Return the (x, y) coordinate for the center point of the cell that contains the specified text.  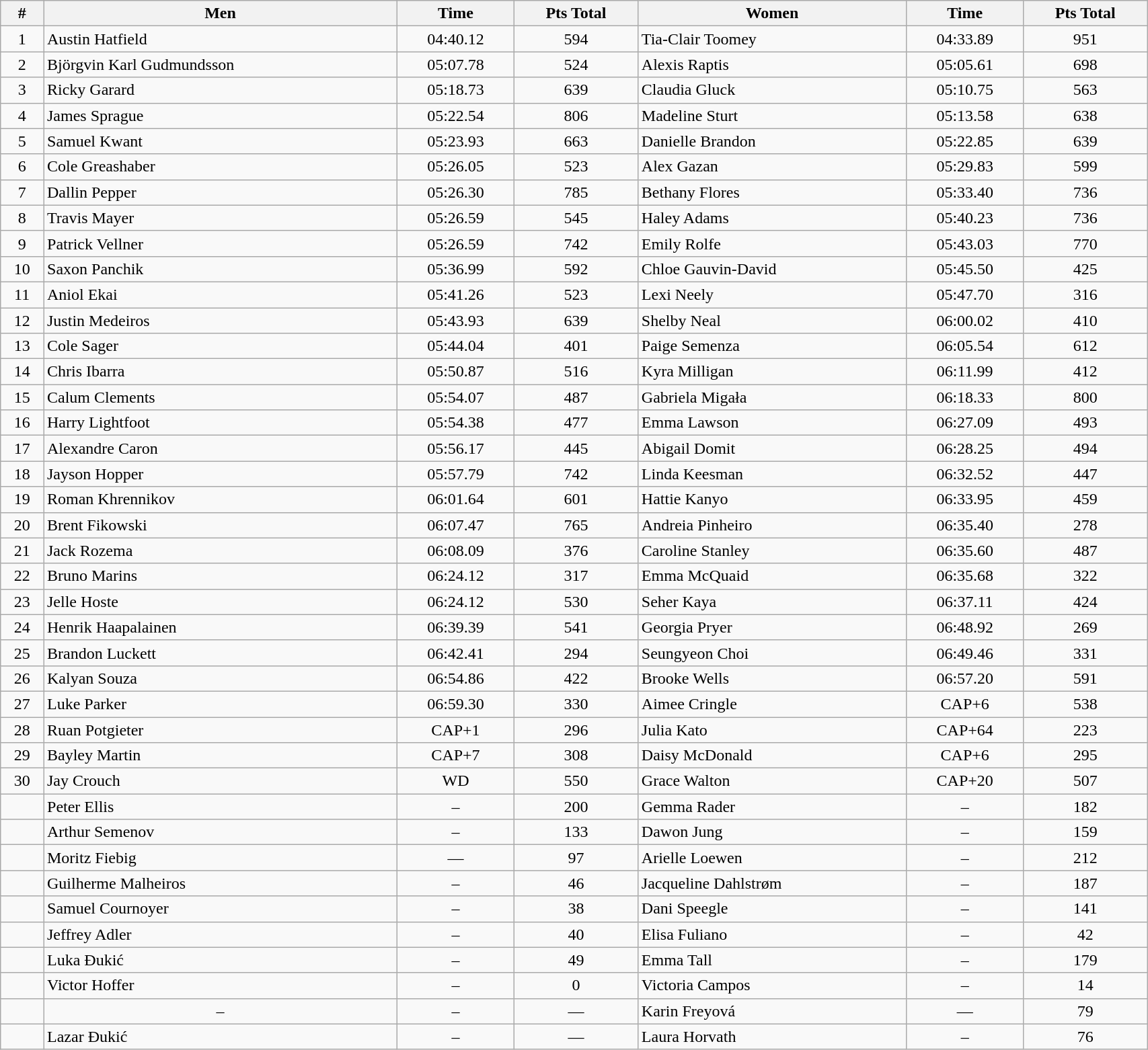
Emma McQuaid (772, 576)
507 (1085, 781)
331 (1085, 653)
06:59.30 (455, 704)
159 (1085, 832)
Samuel Kwant (220, 141)
638 (1085, 116)
06:07.47 (455, 525)
06:35.68 (965, 576)
Alex Gazan (772, 167)
785 (576, 192)
447 (1085, 474)
Roman Khrennikov (220, 499)
06:37.11 (965, 602)
30 (22, 781)
17 (22, 448)
06:32.52 (965, 474)
187 (1085, 883)
Arthur Semenov (220, 832)
19 (22, 499)
Luka Đukić (220, 960)
Victoria Campos (772, 985)
05:50.87 (455, 372)
05:43.03 (965, 243)
612 (1085, 346)
12 (22, 321)
765 (576, 525)
412 (1085, 372)
Victor Hoffer (220, 985)
06:01.64 (455, 499)
Austin Hatfield (220, 39)
05:05.61 (965, 65)
698 (1085, 65)
Men (220, 13)
46 (576, 883)
23 (22, 602)
06:48.92 (965, 627)
516 (576, 372)
Björgvin Karl Gudmundsson (220, 65)
Paige Semenza (772, 346)
770 (1085, 243)
05:36.99 (455, 269)
10 (22, 269)
Madeline Sturt (772, 116)
21 (22, 551)
Peter Ellis (220, 807)
Lazar Đukić (220, 1037)
40 (576, 934)
Caroline Stanley (772, 551)
Haley Adams (772, 218)
06:39.39 (455, 627)
05:45.50 (965, 269)
04:40.12 (455, 39)
Calum Clements (220, 397)
06:35.40 (965, 525)
Gemma Rader (772, 807)
Aimee Cringle (772, 704)
Saxon Panchik (220, 269)
322 (1085, 576)
524 (576, 65)
Guilherme Malheiros (220, 883)
806 (576, 116)
05:23.93 (455, 141)
06:33.95 (965, 499)
223 (1085, 729)
Jay Crouch (220, 781)
663 (576, 141)
CAP+20 (965, 781)
CAP+64 (965, 729)
06:57.20 (965, 678)
26 (22, 678)
Brandon Luckett (220, 653)
Jelle Hoste (220, 602)
05:47.70 (965, 294)
27 (22, 704)
WD (455, 781)
422 (576, 678)
Travis Mayer (220, 218)
38 (576, 909)
Jacqueline Dahlstrøm (772, 883)
Cole Greashaber (220, 167)
Seher Kaya (772, 602)
# (22, 13)
CAP+1 (455, 729)
Women (772, 13)
477 (576, 423)
06:05.54 (965, 346)
06:00.02 (965, 321)
Henrik Haapalainen (220, 627)
Kyra Milligan (772, 372)
951 (1085, 39)
Bethany Flores (772, 192)
05:41.26 (455, 294)
Georgia Pryer (772, 627)
4 (22, 116)
Dani Speegle (772, 909)
06:11.99 (965, 372)
16 (22, 423)
200 (576, 807)
601 (576, 499)
05:54.38 (455, 423)
Danielle Brandon (772, 141)
Brent Fikowski (220, 525)
Grace Walton (772, 781)
494 (1085, 448)
97 (576, 858)
316 (1085, 294)
Seungyeon Choi (772, 653)
550 (576, 781)
545 (576, 218)
Emma Lawson (772, 423)
11 (22, 294)
445 (576, 448)
13 (22, 346)
Jack Rozema (220, 551)
296 (576, 729)
06:42.41 (455, 653)
22 (22, 576)
49 (576, 960)
9 (22, 243)
599 (1085, 167)
Alexandre Caron (220, 448)
05:29.83 (965, 167)
05:44.04 (455, 346)
563 (1085, 90)
278 (1085, 525)
6 (22, 167)
05:07.78 (455, 65)
18 (22, 474)
06:54.86 (455, 678)
Bayley Martin (220, 756)
05:13.58 (965, 116)
Dallin Pepper (220, 192)
308 (576, 756)
Abigail Domit (772, 448)
594 (576, 39)
Bruno Marins (220, 576)
06:27.09 (965, 423)
Luke Parker (220, 704)
05:57.79 (455, 474)
05:26.30 (455, 192)
212 (1085, 858)
Shelby Neal (772, 321)
133 (576, 832)
5 (22, 141)
330 (576, 704)
800 (1085, 397)
410 (1085, 321)
376 (576, 551)
Gabriela Migała (772, 397)
294 (576, 653)
79 (1085, 1011)
29 (22, 756)
42 (1085, 934)
Tia-Clair Toomey (772, 39)
05:22.54 (455, 116)
06:49.46 (965, 653)
24 (22, 627)
Jeffrey Adler (220, 934)
Ricky Garard (220, 90)
Samuel Cournoyer (220, 909)
05:26.05 (455, 167)
Laura Horvath (772, 1037)
269 (1085, 627)
Alexis Raptis (772, 65)
592 (576, 269)
Lexi Neely (772, 294)
541 (576, 627)
179 (1085, 960)
06:28.25 (965, 448)
591 (1085, 678)
8 (22, 218)
425 (1085, 269)
76 (1085, 1037)
493 (1085, 423)
2 (22, 65)
Karin Freyová (772, 1011)
Julia Kato (772, 729)
06:18.33 (965, 397)
05:43.93 (455, 321)
Andreia Pinheiro (772, 525)
04:33.89 (965, 39)
Patrick Vellner (220, 243)
530 (576, 602)
28 (22, 729)
CAP+7 (455, 756)
25 (22, 653)
Chris Ibarra (220, 372)
424 (1085, 602)
Arielle Loewen (772, 858)
06:35.60 (965, 551)
Kalyan Souza (220, 678)
Aniol Ekai (220, 294)
Elisa Fuliano (772, 934)
05:10.75 (965, 90)
0 (576, 985)
Ruan Potgieter (220, 729)
05:33.40 (965, 192)
Cole Sager (220, 346)
Harry Lightfoot (220, 423)
Moritz Fiebig (220, 858)
Claudia Gluck (772, 90)
Linda Keesman (772, 474)
05:54.07 (455, 397)
Jayson Hopper (220, 474)
Hattie Kanyo (772, 499)
401 (576, 346)
Emily Rolfe (772, 243)
Dawon Jung (772, 832)
James Sprague (220, 116)
Brooke Wells (772, 678)
Justin Medeiros (220, 321)
459 (1085, 499)
317 (576, 576)
20 (22, 525)
Daisy McDonald (772, 756)
05:22.85 (965, 141)
182 (1085, 807)
05:56.17 (455, 448)
141 (1085, 909)
Emma Tall (772, 960)
05:40.23 (965, 218)
15 (22, 397)
Chloe Gauvin-David (772, 269)
06:08.09 (455, 551)
05:18.73 (455, 90)
3 (22, 90)
538 (1085, 704)
7 (22, 192)
295 (1085, 756)
1 (22, 39)
